Provide the [x, y] coordinate of the cell's center where the given text is located.  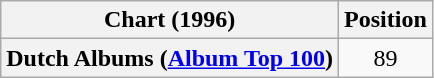
Chart (1996) [170, 20]
Dutch Albums (Album Top 100) [170, 58]
Position [386, 20]
89 [386, 58]
